From the cell containing the given text, extract its center point as [x, y] coordinate. 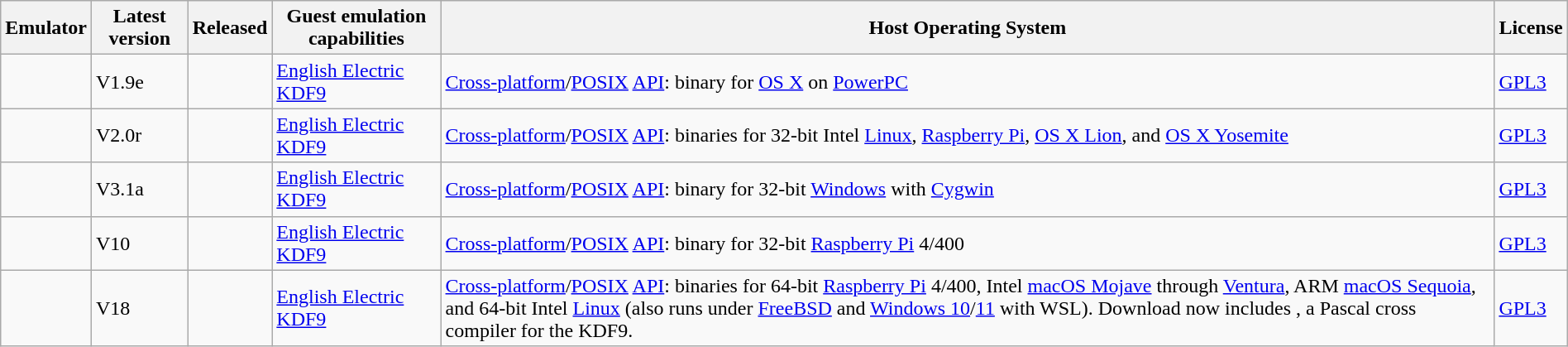
V2.0r [139, 136]
Cross-platform/POSIX API: binaries for 32-bit Intel Linux, Raspberry Pi, OS X Lion, and OS X Yosemite [968, 136]
Host Operating System [968, 28]
License [1531, 28]
Released [230, 28]
Cross-platform/POSIX API: binary for OS X on PowerPC [968, 81]
Guest emulation capabilities [356, 28]
Emulator [46, 28]
V10 [139, 243]
Cross-platform/POSIX API: binary for 32-bit Windows with Cygwin [968, 189]
V3.1a [139, 189]
Latest version [139, 28]
V18 [139, 308]
V1.9e [139, 81]
Cross-platform/POSIX API: binary for 32-bit Raspberry Pi 4/400 [968, 243]
